For the text-containing cell, return its midpoint in [x, y] coordinate format. 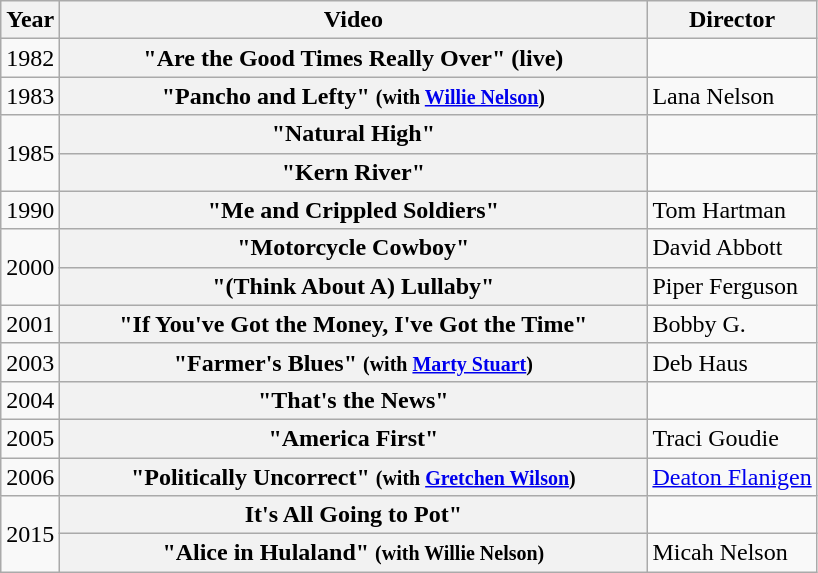
"America First" [354, 438]
"Are the Good Times Really Over" (live) [354, 58]
2005 [30, 438]
"If You've Got the Money, I've Got the Time" [354, 324]
David Abbott [732, 248]
Director [732, 20]
1982 [30, 58]
Piper Ferguson [732, 286]
Lana Nelson [732, 96]
Year [30, 20]
Video [354, 20]
1983 [30, 96]
2006 [30, 477]
"Politically Uncorrect" (with Gretchen Wilson) [354, 477]
Deaton Flanigen [732, 477]
Deb Haus [732, 362]
1985 [30, 153]
"(Think About A) Lullaby" [354, 286]
"That's the News" [354, 400]
"Natural High" [354, 134]
"Pancho and Lefty" (with Willie Nelson) [354, 96]
"Me and Crippled Soldiers" [354, 210]
2001 [30, 324]
Micah Nelson [732, 553]
2004 [30, 400]
Bobby G. [732, 324]
Tom Hartman [732, 210]
2003 [30, 362]
2000 [30, 267]
"Farmer's Blues" (with Marty Stuart) [354, 362]
"Kern River" [354, 172]
2015 [30, 534]
Traci Goudie [732, 438]
1990 [30, 210]
"Alice in Hulaland" (with Willie Nelson) [354, 553]
"Motorcycle Cowboy" [354, 248]
It's All Going to Pot" [354, 515]
